Extract the [x, y] coordinate from the center of the cell holding the provided text.  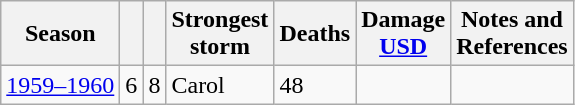
Carol [220, 85]
Notes andReferences [512, 34]
Strongeststorm [220, 34]
Season [60, 34]
1959–1960 [60, 85]
Deaths [315, 34]
DamageUSD [404, 34]
48 [315, 85]
6 [132, 85]
8 [154, 85]
